Extract the [x, y] coordinate from the center of the cell holding the provided text.  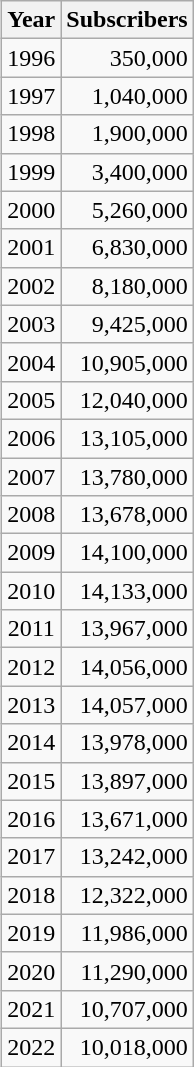
1999 [32, 172]
Year [32, 20]
2021 [32, 1009]
1998 [32, 134]
9,425,000 [127, 324]
2022 [32, 1047]
11,986,000 [127, 933]
2020 [32, 971]
2001 [32, 248]
5,260,000 [127, 210]
2007 [32, 477]
2010 [32, 591]
14,100,000 [127, 553]
1,900,000 [127, 134]
2002 [32, 286]
12,322,000 [127, 895]
14,133,000 [127, 591]
13,967,000 [127, 629]
2014 [32, 743]
12,040,000 [127, 400]
1997 [32, 96]
8,180,000 [127, 286]
10,905,000 [127, 362]
1,040,000 [127, 96]
2017 [32, 857]
2008 [32, 515]
14,057,000 [127, 705]
3,400,000 [127, 172]
Subscribers [127, 20]
2006 [32, 438]
2015 [32, 781]
2016 [32, 819]
2011 [32, 629]
10,707,000 [127, 1009]
1996 [32, 58]
10,018,000 [127, 1047]
2012 [32, 667]
14,056,000 [127, 667]
2004 [32, 362]
2000 [32, 210]
11,290,000 [127, 971]
13,678,000 [127, 515]
13,105,000 [127, 438]
2009 [32, 553]
6,830,000 [127, 248]
13,242,000 [127, 857]
2003 [32, 324]
2018 [32, 895]
13,671,000 [127, 819]
13,978,000 [127, 743]
13,780,000 [127, 477]
350,000 [127, 58]
2013 [32, 705]
13,897,000 [127, 781]
2005 [32, 400]
2019 [32, 933]
